Capture the cell that displays the provided text and extract its [X, Y] central coordinate. 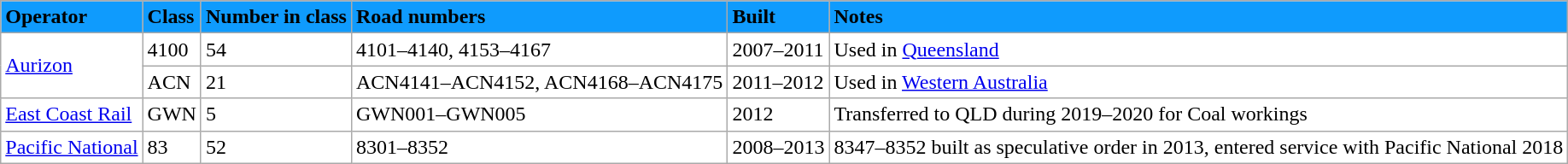
5 [276, 114]
8301–8352 [539, 147]
54 [276, 50]
52 [276, 147]
2008–2013 [779, 147]
Used in Western Australia [1199, 82]
Number in class [276, 17]
Pacific National [72, 147]
21 [276, 82]
4101–4140, 4153–4167 [539, 50]
8347–8352 built as speculative order in 2013, entered service with Pacific National 2018 [1199, 147]
East Coast Rail [72, 114]
Used in Queensland [1199, 50]
4100 [172, 50]
GWN [172, 114]
Built [779, 17]
Class [172, 17]
2012 [779, 114]
GWN001–GWN005 [539, 114]
2007–2011 [779, 50]
Transferred to QLD during 2019–2020 for Coal workings [1199, 114]
ACN [172, 82]
Notes [1199, 17]
83 [172, 147]
ACN4141–ACN4152, ACN4168–ACN4175 [539, 82]
2011–2012 [779, 82]
Aurizon [72, 66]
Road numbers [539, 17]
Operator [72, 17]
